Identify which cell holds the provided text, then report its [X, Y] central coordinate. 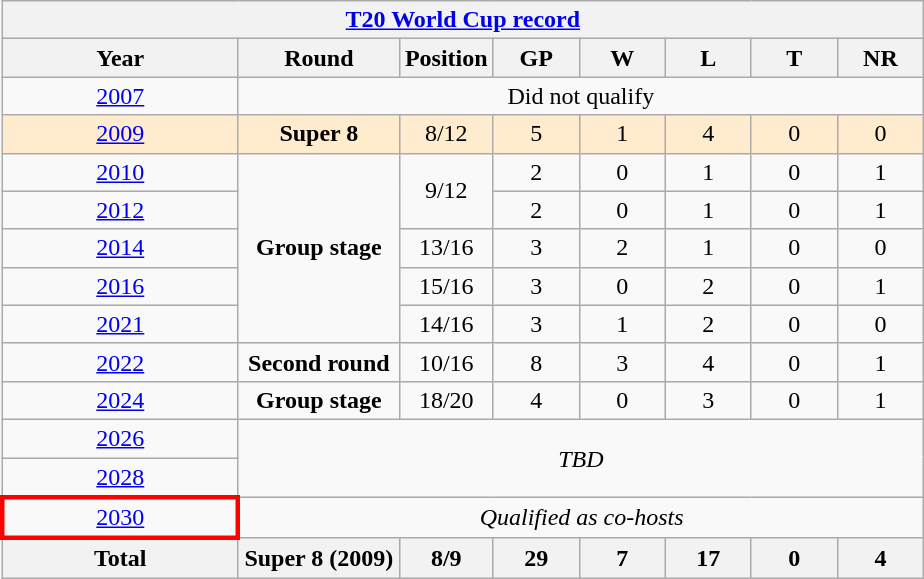
8 [536, 362]
Round [318, 58]
2030 [120, 518]
NR [880, 58]
2014 [120, 248]
2016 [120, 286]
8/12 [446, 134]
2021 [120, 324]
15/16 [446, 286]
T [794, 58]
9/12 [446, 191]
GP [536, 58]
2010 [120, 172]
Super 8 [318, 134]
2028 [120, 478]
18/20 [446, 400]
Total [120, 558]
2007 [120, 96]
14/16 [446, 324]
2009 [120, 134]
8/9 [446, 558]
2026 [120, 438]
13/16 [446, 248]
Second round [318, 362]
TBD [580, 458]
L [708, 58]
Position [446, 58]
10/16 [446, 362]
2022 [120, 362]
Qualified as co-hosts [580, 518]
Super 8 (2009) [318, 558]
17 [708, 558]
2012 [120, 210]
Did not qualify [580, 96]
W [622, 58]
5 [536, 134]
T20 World Cup record [462, 20]
Year [120, 58]
7 [622, 558]
29 [536, 558]
2024 [120, 400]
